Locate the cell with the specified text and output its [X, Y] center coordinate. 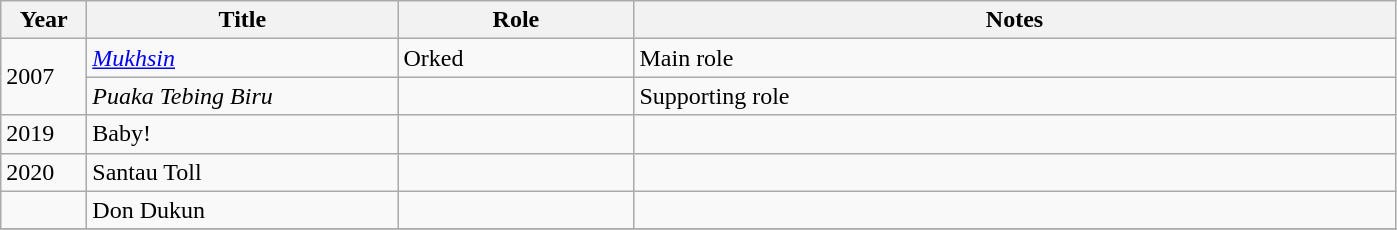
Year [44, 20]
Role [516, 20]
Main role [1014, 58]
Title [242, 20]
2020 [44, 172]
2019 [44, 134]
Supporting role [1014, 96]
Mukhsin [242, 58]
Baby! [242, 134]
Santau Toll [242, 172]
2007 [44, 77]
Orked [516, 58]
Notes [1014, 20]
Don Dukun [242, 210]
Puaka Tebing Biru [242, 96]
